Return the [X, Y] coordinate for the center point of the cell that contains the specified text.  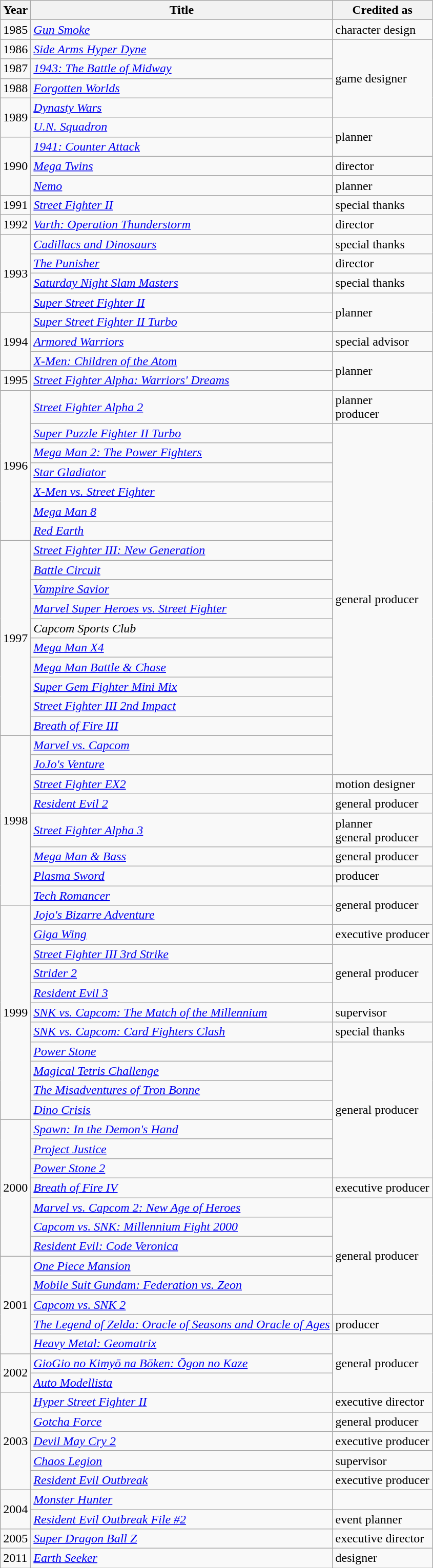
special advisor [382, 342]
Marvel vs. Capcom 2: New Age of Heroes [181, 1207]
1993 [15, 273]
Hyper Street Fighter II [181, 1402]
Mega Man Battle & Chase [181, 667]
Street Fighter III 2nd Impact [181, 706]
Resident Evil Outbreak [181, 1480]
Capcom vs. SNK 2 [181, 1305]
plannerproducer [382, 407]
Battle Circuit [181, 570]
Auto Modellista [181, 1383]
plannergeneral producer [382, 830]
Street Fighter III 3rd Strike [181, 954]
Vampire Savior [181, 589]
Dynasty Wars [181, 108]
Resident Evil: Code Veronica [181, 1246]
Super Street Fighter II Turbo [181, 322]
Nemo [181, 185]
Super Street Fighter II [181, 303]
Forgotten Worlds [181, 88]
1996 [15, 465]
Mega Man 2: The Power Fighters [181, 453]
2005 [15, 1539]
Street Fighter III: New Generation [181, 550]
Monster Hunter [181, 1499]
Street Fighter Alpha 3 [181, 830]
1995 [15, 380]
Star Gladiator [181, 472]
SNK vs. Capcom: Card Fighters Clash [181, 1032]
Varth: Operation Thunderstorm [181, 224]
X-Men: Children of the Atom [181, 361]
1994 [15, 342]
1999 [15, 1013]
U.N. Squadron [181, 127]
1997 [15, 638]
Saturday Night Slam Masters [181, 283]
Dino Crisis [181, 1110]
Gun Smoke [181, 30]
Marvel vs. Capcom [181, 745]
2002 [15, 1373]
Devil May Cry 2 [181, 1441]
Marvel Super Heroes vs. Street Fighter [181, 609]
Street Fighter II [181, 205]
Plasma Sword [181, 876]
1998 [15, 820]
Magical Tetris Challenge [181, 1071]
Capcom Sports Club [181, 628]
Street Fighter EX2 [181, 784]
1992 [15, 224]
The Legend of Zelda: Oracle of Seasons and Oracle of Ages [181, 1324]
1989 [15, 117]
Super Dragon Ball Z [181, 1539]
2004 [15, 1509]
Mobile Suit Gundam: Federation vs. Zeon [181, 1285]
1985 [15, 30]
Resident Evil 2 [181, 803]
Credited as [382, 10]
2011 [15, 1558]
SNK vs. Capcom: The Match of the Millennium [181, 1012]
Power Stone [181, 1051]
Armored Warriors [181, 342]
2003 [15, 1441]
Heavy Metal: Geomatrix [181, 1344]
Breath of Fire III [181, 726]
The Misadventures of Tron Bonne [181, 1090]
GioGio no Kimyō na Bōken: Ōgon no Kaze [181, 1363]
Red Earth [181, 531]
1988 [15, 88]
Cadillacs and Dinosaurs [181, 244]
Giga Wing [181, 935]
Super Gem Fighter Mini Mix [181, 687]
Jojo's Bizarre Adventure [181, 915]
Super Puzzle Fighter II Turbo [181, 433]
Mega Man & Bass [181, 856]
1990 [15, 166]
Street Fighter Alpha: Warriors' Dreams [181, 380]
Street Fighter Alpha 2 [181, 407]
Project Justice [181, 1149]
game designer [382, 78]
motion designer [382, 784]
Resident Evil 3 [181, 993]
1986 [15, 49]
character design [382, 30]
Title [181, 10]
1991 [15, 205]
Resident Evil Outbreak File #2 [181, 1519]
Year [15, 10]
event planner [382, 1519]
Power Stone 2 [181, 1168]
Capcom vs. SNK: Millennium Fight 2000 [181, 1227]
One Piece Mansion [181, 1266]
Breath of Fire IV [181, 1188]
Tech Romancer [181, 896]
1943: The Battle of Midway [181, 69]
Chaos Legion [181, 1460]
designer [382, 1558]
Earth Seeker [181, 1558]
JoJo's Venture [181, 765]
Gotcha Force [181, 1422]
2000 [15, 1188]
The Punisher [181, 264]
Strider 2 [181, 973]
X-Men vs. Street Fighter [181, 492]
Side Arms Hyper Dyne [181, 49]
1941: Counter Attack [181, 146]
Mega Man X4 [181, 648]
Mega Twins [181, 166]
2001 [15, 1305]
Mega Man 8 [181, 511]
1987 [15, 69]
Spawn: In the Demon's Hand [181, 1129]
